From the cell containing the given text, extract its center point as [x, y] coordinate. 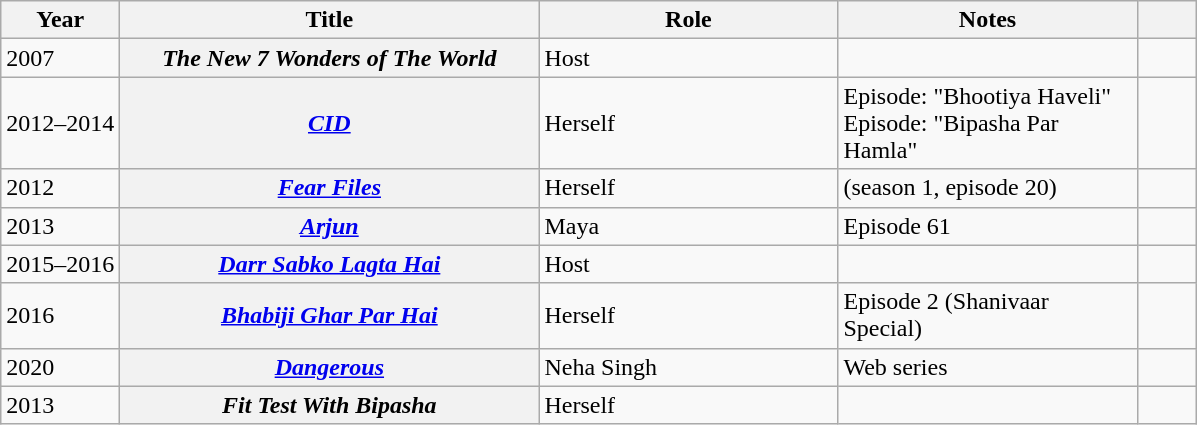
(season 1, episode 20) [988, 188]
Neha Singh [688, 367]
2016 [60, 316]
Notes [988, 20]
The New 7 Wonders of The World [330, 58]
2012–2014 [60, 123]
CID [330, 123]
Maya [688, 226]
Bhabiji Ghar Par Hai [330, 316]
Title [330, 20]
Web series [988, 367]
Fear Files [330, 188]
2015–2016 [60, 264]
2007 [60, 58]
Episode: "Bhootiya Haveli"Episode: "Bipasha Par Hamla" [988, 123]
Fit Test With Bipasha [330, 405]
Darr Sabko Lagta Hai [330, 264]
Dangerous [330, 367]
Year [60, 20]
2012 [60, 188]
Arjun [330, 226]
Role [688, 20]
Episode 2 (Shanivaar Special) [988, 316]
2020 [60, 367]
Episode 61 [988, 226]
